Detect which cell encompasses the target text, then output its [X, Y] center coordinate. 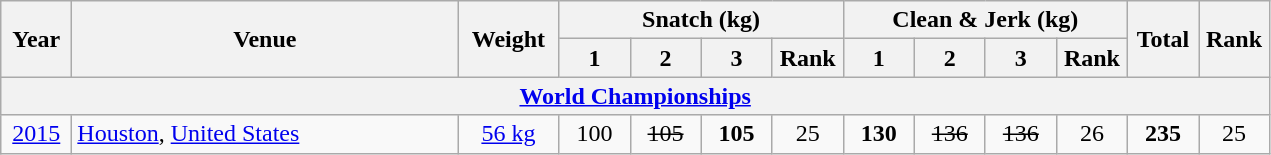
235 [1162, 134]
Total [1162, 39]
World Championships [636, 96]
130 [878, 134]
Weight [508, 39]
Clean & Jerk (kg) [985, 20]
Houston, United States [265, 134]
100 [594, 134]
2015 [36, 134]
56 kg [508, 134]
26 [1092, 134]
Snatch (kg) [701, 20]
Venue [265, 39]
Year [36, 39]
